From the cell containing the given text, extract its center point as [X, Y] coordinate. 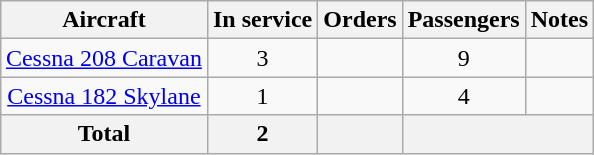
1 [262, 96]
Notes [559, 20]
9 [464, 58]
3 [262, 58]
Orders [360, 20]
In service [262, 20]
4 [464, 96]
Aircraft [104, 20]
Total [104, 134]
Cessna 182 Skylane [104, 96]
Passengers [464, 20]
2 [262, 134]
Cessna 208 Caravan [104, 58]
